Determine the [X, Y] coordinate at the center of the cell enclosing the given text.  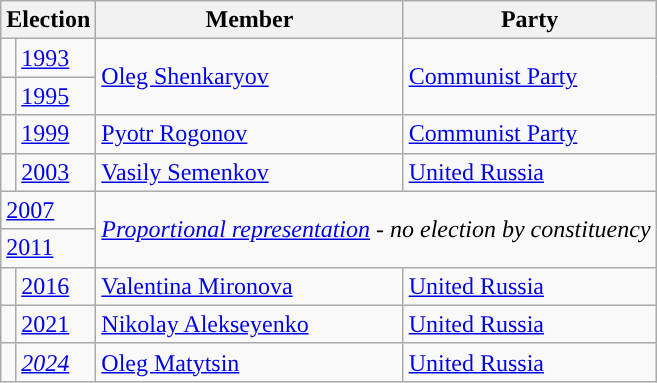
Election [48, 20]
Valentina Mironova [250, 286]
2024 [56, 362]
2011 [48, 248]
2003 [56, 172]
Oleg Matytsin [250, 362]
Oleg Shenkaryov [250, 77]
2007 [48, 210]
1995 [56, 96]
Party [530, 20]
Pyotr Rogonov [250, 134]
Proportional representation - no election by constituency [376, 229]
Vasily Semenkov [250, 172]
1993 [56, 58]
Member [250, 20]
2016 [56, 286]
Nikolay Alekseyenko [250, 324]
2021 [56, 324]
1999 [56, 134]
